Search for the cell housing the specified text and yield its (X, Y) center coordinate. 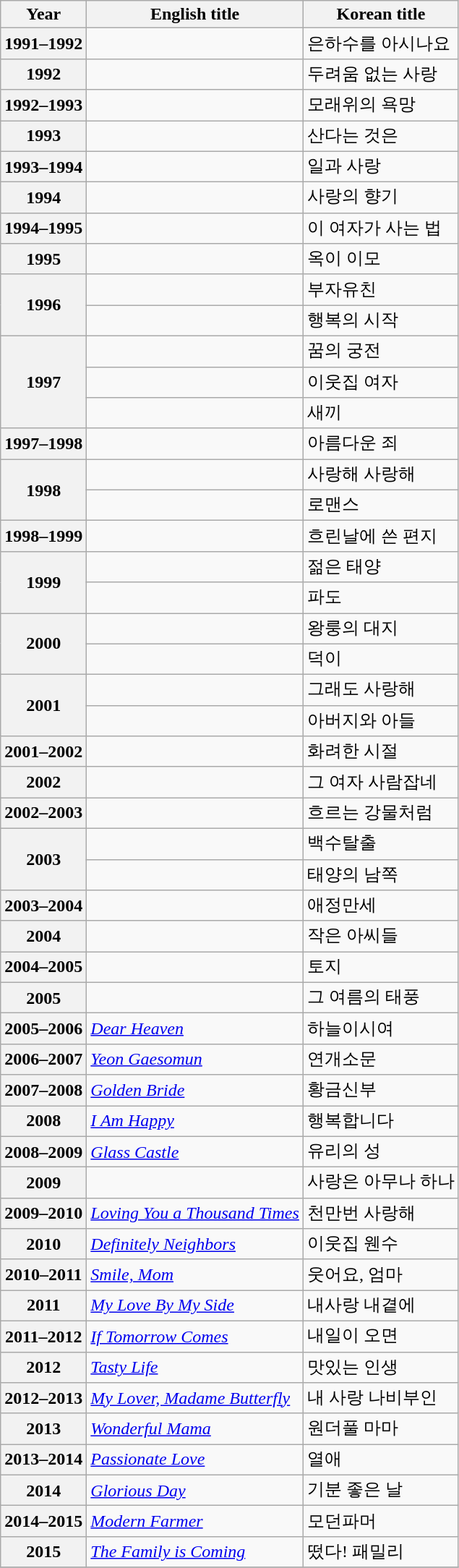
그 여름의 태풍 (380, 998)
이웃집 여자 (380, 382)
꿈의 궁전 (380, 351)
1994–1995 (43, 229)
2015 (43, 1552)
2013 (43, 1429)
은하수를 아시나요 (380, 43)
2009–2010 (43, 1214)
사랑해 사랑해 (380, 474)
흐린날에 쓴 편지 (380, 537)
일과 사랑 (380, 166)
Dear Heaven (195, 1028)
그래도 사랑해 (380, 690)
2008 (43, 1121)
부자유친 (380, 289)
내 사랑 나비부인 (380, 1399)
2004–2005 (43, 968)
맛있는 인생 (380, 1367)
화려한 시절 (380, 752)
옥이 이모 (380, 259)
Loving You a Thousand Times (195, 1214)
파도 (380, 597)
사랑의 향기 (380, 198)
2014 (43, 1490)
모래위의 욕망 (380, 106)
작은 아씨들 (380, 936)
Smile, Mom (195, 1274)
1994 (43, 198)
2011 (43, 1306)
2008–2009 (43, 1151)
1991–1992 (43, 43)
1993 (43, 136)
유리의 성 (380, 1151)
웃어요, 엄마 (380, 1274)
토지 (380, 968)
Wonderful Mama (195, 1429)
천만번 사랑해 (380, 1214)
Golden Bride (195, 1091)
2001 (43, 706)
2001–2002 (43, 752)
2003–2004 (43, 906)
Tasty Life (195, 1367)
모던파머 (380, 1522)
원더풀 마마 (380, 1429)
새끼 (380, 414)
2000 (43, 644)
덕이 (380, 660)
아름다운 죄 (380, 444)
2013–2014 (43, 1460)
애정만세 (380, 906)
1999 (43, 581)
기분 좋은 날 (380, 1490)
2002 (43, 783)
2012 (43, 1367)
2012–2013 (43, 1399)
2005 (43, 998)
English title (195, 14)
행복합니다 (380, 1121)
2007–2008 (43, 1091)
아버지와 아들 (380, 720)
1997–1998 (43, 444)
황금신부 (380, 1091)
내사랑 내곁에 (380, 1306)
백수탈출 (380, 843)
If Tomorrow Comes (195, 1337)
흐르는 강물처럼 (380, 813)
태양의 남쪽 (380, 875)
Year (43, 14)
Passionate Love (195, 1460)
연개소문 (380, 1059)
산다는 것은 (380, 136)
I Am Happy (195, 1121)
My Lover, Madame Butterfly (195, 1399)
로맨스 (380, 505)
젊은 태양 (380, 567)
1993–1994 (43, 166)
1996 (43, 305)
Definitely Neighbors (195, 1244)
The Family is Coming (195, 1552)
Korean title (380, 14)
2002–2003 (43, 813)
2011–2012 (43, 1337)
두려움 없는 사랑 (380, 74)
떴다! 패밀리 (380, 1552)
열애 (380, 1460)
Yeon Gaesomun (195, 1059)
1997 (43, 382)
2006–2007 (43, 1059)
My Love By My Side (195, 1306)
1992 (43, 74)
2010 (43, 1244)
하늘이시여 (380, 1028)
사랑은 아무나 하나 (380, 1183)
행복의 시작 (380, 321)
2010–2011 (43, 1274)
이 여자가 사는 법 (380, 229)
1998 (43, 490)
Glorious Day (195, 1490)
2003 (43, 859)
이웃집 웬수 (380, 1244)
2014–2015 (43, 1522)
Glass Castle (195, 1151)
2005–2006 (43, 1028)
1995 (43, 259)
왕룽의 대지 (380, 629)
1998–1999 (43, 537)
1992–1993 (43, 106)
그 여자 사람잡네 (380, 783)
내일이 오면 (380, 1337)
2009 (43, 1183)
2004 (43, 936)
Modern Farmer (195, 1522)
